Find where the given text appears and provide that cell's center as [X, Y] coordinate. 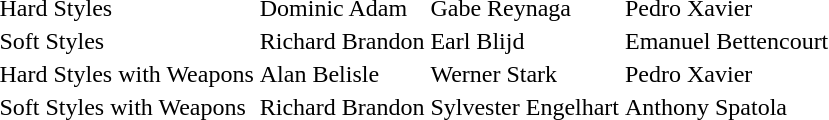
Alan Belisle [342, 74]
Werner Stark [525, 74]
Richard Brandon [342, 41]
Earl Blijd [525, 41]
